Pinpoint the cell where the given text exists, returning its (x, y) midpoint coordinate. 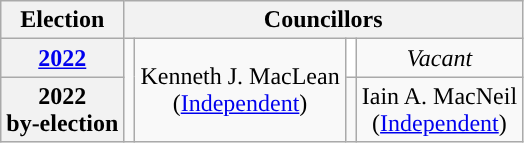
Councillors (324, 20)
2022 (62, 58)
Vacant (439, 58)
Election (62, 20)
Kenneth J. MacLean(Independent) (240, 90)
2022by-election (62, 110)
Iain A. MacNeil(Independent) (439, 110)
